Detect which cell encompasses the target text, then output its [X, Y] center coordinate. 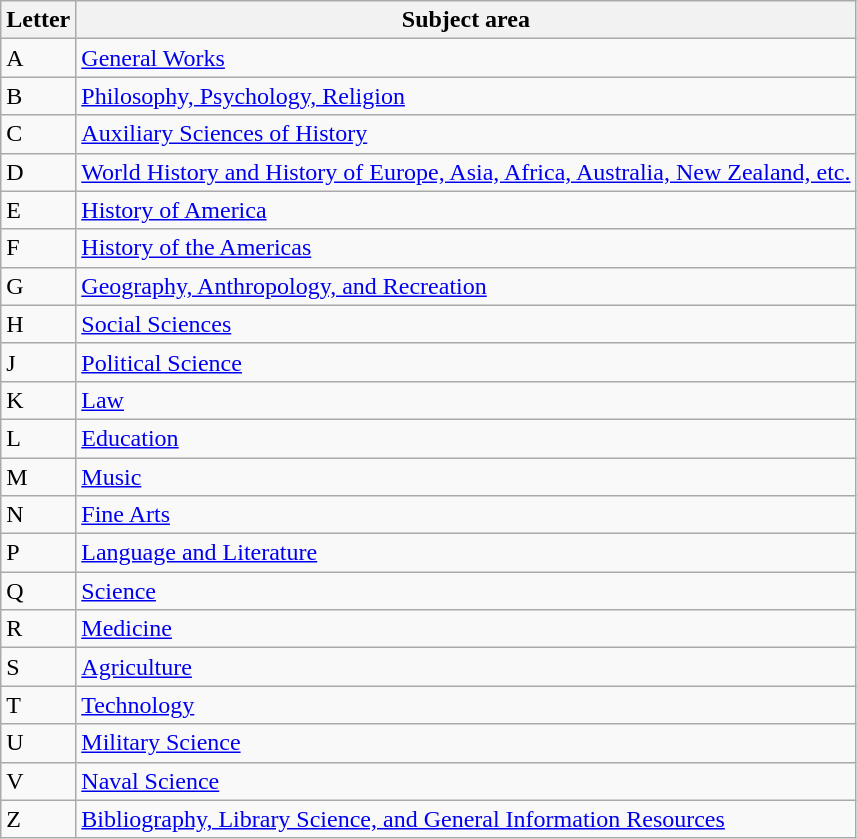
Naval Science [466, 781]
Education [466, 438]
C [38, 134]
World History and History of Europe, Asia, Africa, Australia, New Zealand, etc. [466, 172]
Bibliography, Library Science, and General Information Resources [466, 819]
S [38, 667]
K [38, 400]
History of the Americas [466, 248]
Agriculture [466, 667]
Letter [38, 20]
Political Science [466, 362]
V [38, 781]
Technology [466, 705]
N [38, 515]
U [38, 743]
Music [466, 477]
Fine Arts [466, 515]
A [38, 58]
F [38, 248]
Q [38, 591]
L [38, 438]
Law [466, 400]
Language and Literature [466, 553]
R [38, 629]
M [38, 477]
Science [466, 591]
Medicine [466, 629]
Military Science [466, 743]
D [38, 172]
H [38, 324]
History of America [466, 210]
Subject area [466, 20]
J [38, 362]
Geography, Anthropology, and Recreation [466, 286]
Auxiliary Sciences of History [466, 134]
B [38, 96]
T [38, 705]
E [38, 210]
Philosophy, Psychology, Religion [466, 96]
G [38, 286]
General Works [466, 58]
P [38, 553]
Z [38, 819]
Social Sciences [466, 324]
